Detect which cell encompasses the target text, then output its (X, Y) center coordinate. 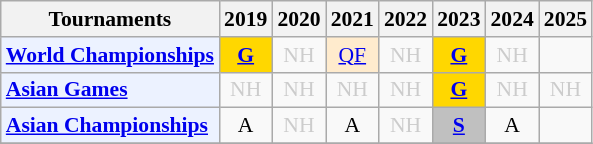
2025 (566, 19)
Asian Championships (110, 126)
QF (352, 55)
Tournaments (110, 19)
World Championships (110, 55)
2020 (298, 19)
2023 (458, 19)
2024 (512, 19)
2019 (246, 19)
Asian Games (110, 90)
S (458, 126)
2022 (406, 19)
2021 (352, 19)
